Scan for the cell matching the given text and deliver its (x, y) coordinate at center. 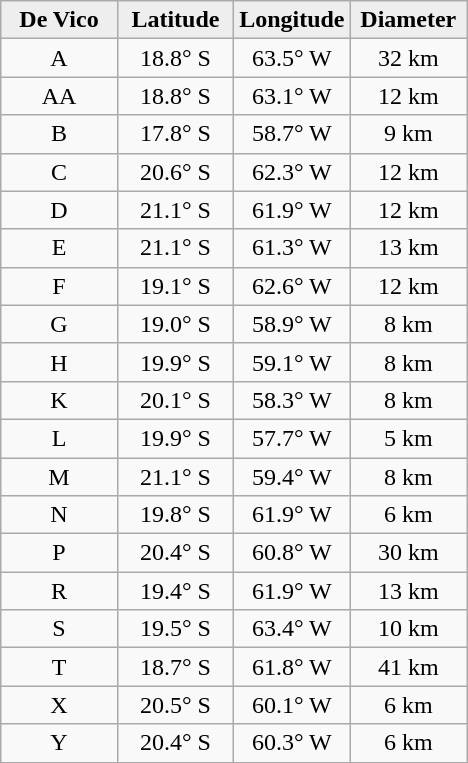
Longitude (292, 20)
N (59, 515)
19.4° S (175, 591)
19.5° S (175, 629)
59.1° W (292, 362)
K (59, 400)
X (59, 705)
58.3° W (292, 400)
10 km (408, 629)
63.1° W (292, 96)
60.8° W (292, 553)
H (59, 362)
62.3° W (292, 172)
17.8° S (175, 134)
59.4° W (292, 477)
32 km (408, 58)
9 km (408, 134)
19.1° S (175, 286)
R (59, 591)
S (59, 629)
De Vico (59, 20)
M (59, 477)
30 km (408, 553)
62.6° W (292, 286)
Latitude (175, 20)
F (59, 286)
19.8° S (175, 515)
20.1° S (175, 400)
61.8° W (292, 667)
T (59, 667)
18.7° S (175, 667)
41 km (408, 667)
61.3° W (292, 248)
Diameter (408, 20)
B (59, 134)
AA (59, 96)
60.1° W (292, 705)
58.7° W (292, 134)
19.0° S (175, 324)
57.7° W (292, 438)
Y (59, 743)
E (59, 248)
L (59, 438)
63.4° W (292, 629)
20.5° S (175, 705)
P (59, 553)
D (59, 210)
C (59, 172)
63.5° W (292, 58)
20.6° S (175, 172)
A (59, 58)
58.9° W (292, 324)
5 km (408, 438)
60.3° W (292, 743)
G (59, 324)
